Detect which cell encompasses the target text, then output its (X, Y) center coordinate. 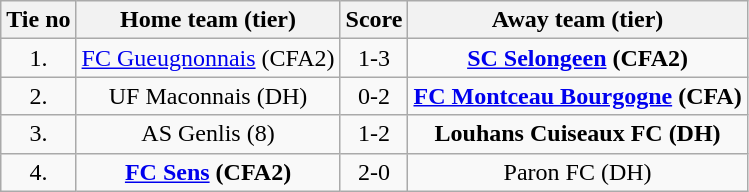
Louhans Cuiseaux FC (DH) (578, 134)
Tie no (38, 20)
FC Gueugnonnais (CFA2) (208, 58)
Away team (tier) (578, 20)
SC Selongeen (CFA2) (578, 58)
4. (38, 172)
2. (38, 96)
UF Maconnais (DH) (208, 96)
Paron FC (DH) (578, 172)
1-2 (374, 134)
FC Montceau Bourgogne (CFA) (578, 96)
AS Genlis (8) (208, 134)
2-0 (374, 172)
FC Sens (CFA2) (208, 172)
0-2 (374, 96)
1. (38, 58)
3. (38, 134)
1-3 (374, 58)
Home team (tier) (208, 20)
Score (374, 20)
